For the text-containing cell, return its midpoint in (X, Y) coordinate format. 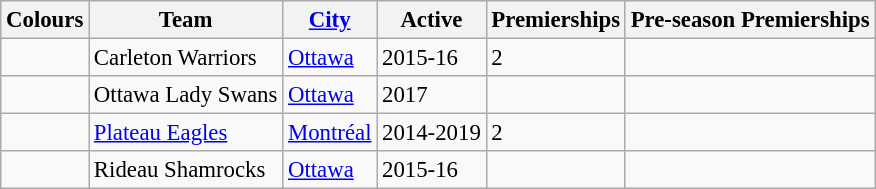
City (330, 20)
Montréal (330, 133)
Rideau Shamrocks (186, 170)
Plateau Eagles (186, 133)
Team (186, 20)
2017 (432, 95)
Pre-season Premierships (750, 20)
Ottawa Lady Swans (186, 95)
2014-2019 (432, 133)
Colours (45, 20)
Premierships (556, 20)
Active (432, 20)
Carleton Warriors (186, 58)
